For the text-containing cell, return its midpoint in [x, y] coordinate format. 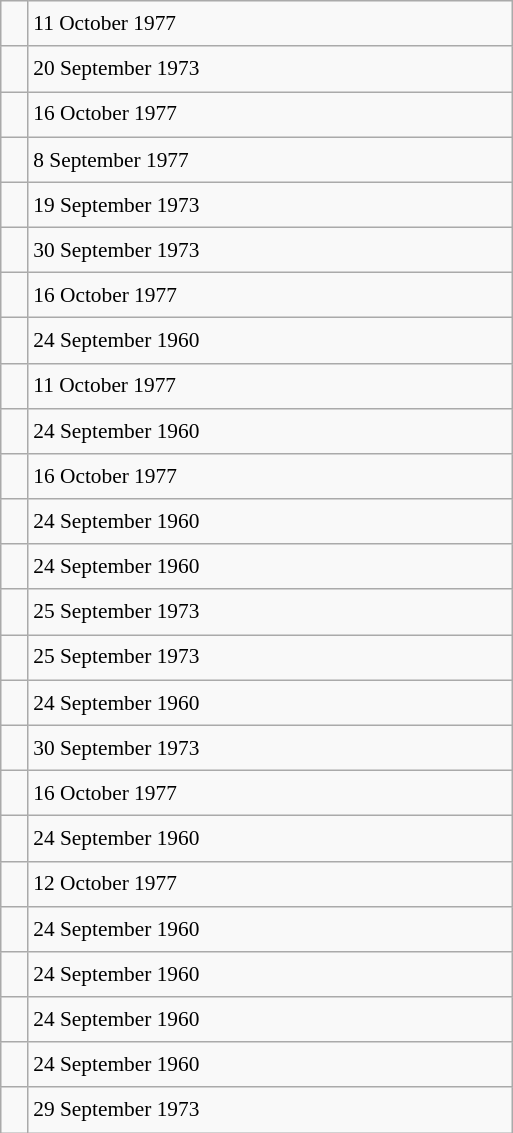
8 September 1977 [270, 160]
20 September 1973 [270, 68]
12 October 1977 [270, 884]
19 September 1973 [270, 204]
29 September 1973 [270, 1110]
